Extract the (X, Y) coordinate from the center of the cell holding the provided text.  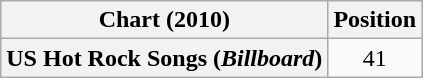
Position (375, 20)
Chart (2010) (164, 20)
US Hot Rock Songs (Billboard) (164, 58)
41 (375, 58)
